Identify which cell holds the provided text, then report its [X, Y] central coordinate. 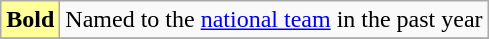
Bold [30, 20]
Named to the national team in the past year [274, 20]
